Pinpoint the cell where the given text exists, returning its (x, y) midpoint coordinate. 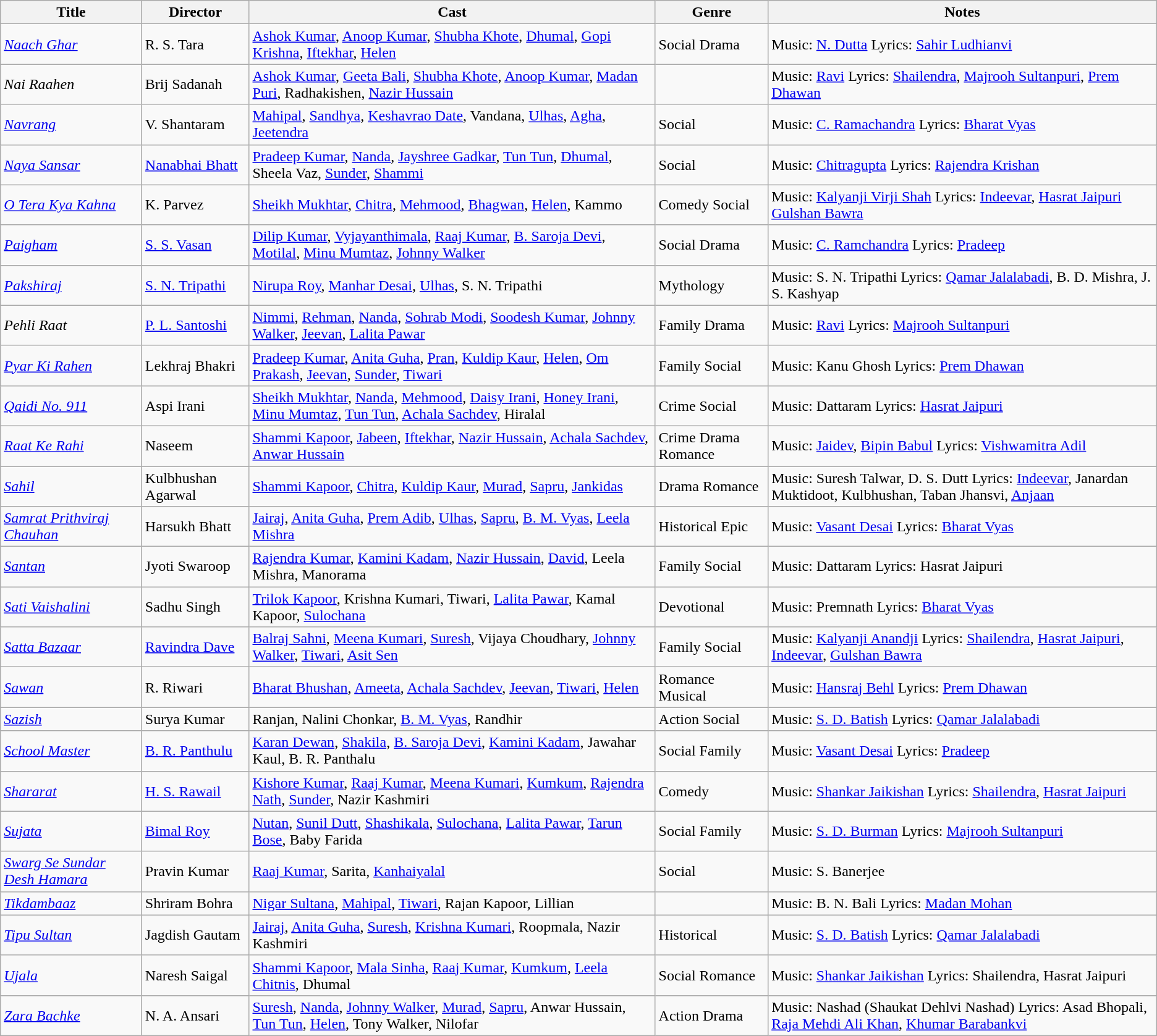
Sadhu Singh (195, 607)
Suresh, Nanda, Johnny Walker, Murad, Sapru, Anwar Hussain, Tun Tun, Helen, Tony Walker, Nilofar (452, 1016)
Rajendra Kumar, Kamini Kadam, Nazir Hussain, David, Leela Mishra, Manorama (452, 567)
Harsukh Bhatt (195, 526)
Music: S. N. Tripathi Lyrics: Qamar Jalalabadi, B. D. Mishra, J. S. Kashyap (963, 285)
Naresh Saigal (195, 975)
Zara Bachke (72, 1016)
Director (195, 12)
Music: Ravi Lyrics: Majrooh Sultanpuri (963, 325)
Ranjan, Nalini Chonkar, B. M. Vyas, Randhir (452, 719)
Pravin Kumar (195, 871)
Music: Kalyanji Virji Shah Lyrics: Indeevar, Hasrat Jaipuri Gulshan Bawra (963, 205)
Sheikh Mukhtar, Chitra, Mehmood, Bhagwan, Helen, Kammo (452, 205)
Lekhraj Bhakri (195, 366)
Crime Social (712, 405)
Music: Premnath Lyrics: Bharat Vyas (963, 607)
S. N. Tripathi (195, 285)
Naseem (195, 446)
Shriram Bohra (195, 903)
Mahipal, Sandhya, Keshavrao Date, Vandana, Ulhas, Agha, Jeetendra (452, 125)
Music: Hansraj Behl Lyrics: Prem Dhawan (963, 687)
Music: Nashad (Shaukat Dehlvi Nashad) Lyrics: Asad Bhopali, Raja Mehdi Ali Khan, Khumar Barabankvi (963, 1016)
Ashok Kumar, Geeta Bali, Shubha Khote, Anoop Kumar, Madan Puri, Radhakishen, Nazir Hussain (452, 84)
Jyoti Swaroop (195, 567)
Nigar Sultana, Mahipal, Tiwari, Rajan Kapoor, Lillian (452, 903)
Santan (72, 567)
Qaidi No. 911 (72, 405)
Ravindra Dave (195, 647)
Music: Kalyanji Anandji Lyrics: Shailendra, Hasrat Jaipuri, Indeevar, Gulshan Bawra (963, 647)
Bimal Roy (195, 832)
Comedy (712, 791)
O Tera Kya Kahna (72, 205)
Family Drama (712, 325)
Balraj Sahni, Meena Kumari, Suresh, Vijaya Choudhary, Johnny Walker, Tiwari, Asit Sen (452, 647)
N. A. Ansari (195, 1016)
Crime Drama Romance (712, 446)
Satta Bazaar (72, 647)
Shammi Kapoor, Chitra, Kuldip Kaur, Murad, Sapru, Jankidas (452, 486)
Music: Jaidev, Bipin Babul Lyrics: Vishwamitra Adil (963, 446)
Navrang (72, 125)
Action Drama (712, 1016)
Pyar Ki Rahen (72, 366)
Sazish (72, 719)
Swarg Se Sundar Desh Hamara (72, 871)
Samrat Prithviraj Chauhan (72, 526)
Nirupa Roy, Manhar Desai, Ulhas, S. N. Tripathi (452, 285)
P. L. Santoshi (195, 325)
K. Parvez (195, 205)
Pradeep Kumar, Nanda, Jayshree Gadkar, Tun Tun, Dhumal, Sheela Vaz, Sunder, Shammi (452, 164)
Sawan (72, 687)
Music: S. D. Burman Lyrics: Majrooh Sultanpuri (963, 832)
Sujata (72, 832)
Sahil (72, 486)
Notes (963, 12)
Music: Suresh Talwar, D. S. Dutt Lyrics: Indeevar, Janardan Muktidoot, Kulbhushan, Taban Jhansvi, Anjaan (963, 486)
Tikdambaaz (72, 903)
Historical Epic (712, 526)
Shammi Kapoor, Mala Sinha, Raaj Kumar, Kumkum, Leela Chitnis, Dhumal (452, 975)
Mythology (712, 285)
Social Romance (712, 975)
Comedy Social (712, 205)
Kishore Kumar, Raaj Kumar, Meena Kumari, Kumkum, Rajendra Nath, Sunder, Nazir Kashmiri (452, 791)
Surya Kumar (195, 719)
Karan Dewan, Shakila, B. Saroja Devi, Kamini Kadam, Jawahar Kaul, B. R. Panthalu (452, 751)
Bharat Bhushan, Ameeta, Achala Sachdev, Jeevan, Tiwari, Helen (452, 687)
Kulbhushan Agarwal (195, 486)
Shararat (72, 791)
Cast (452, 12)
Sati Vaishalini (72, 607)
Pradeep Kumar, Anita Guha, Pran, Kuldip Kaur, Helen, Om Prakash, Jeevan, Sunder, Tiwari (452, 366)
S. S. Vasan (195, 245)
Raat Ke Rahi (72, 446)
Music: Ravi Lyrics: Shailendra, Majrooh Sultanpuri, Prem Dhawan (963, 84)
Genre (712, 12)
Aspi Irani (195, 405)
Music: B. N. Bali Lyrics: Madan Mohan (963, 903)
Romance Musical (712, 687)
Nanabhai Bhatt (195, 164)
Nai Raahen (72, 84)
H. S. Rawail (195, 791)
School Master (72, 751)
Paigham (72, 245)
Music: N. Dutta Lyrics: Sahir Ludhianvi (963, 44)
Music: S. Banerjee (963, 871)
Naya Sansar (72, 164)
Naach Ghar (72, 44)
Ashok Kumar, Anoop Kumar, Shubha Khote, Dhumal, Gopi Krishna, Iftekhar, Helen (452, 44)
Ujala (72, 975)
Music: Chitragupta Lyrics: Rajendra Krishan (963, 164)
Music: Kanu Ghosh Lyrics: Prem Dhawan (963, 366)
Jagdish Gautam (195, 935)
Drama Romance (712, 486)
Brij Sadanah (195, 84)
V. Shantaram (195, 125)
Shammi Kapoor, Jabeen, Iftekhar, Nazir Hussain, Achala Sachdev, Anwar Hussain (452, 446)
Raaj Kumar, Sarita, Kanhaiyalal (452, 871)
R. S. Tara (195, 44)
Music: C. Ramachandra Lyrics: Bharat Vyas (963, 125)
Title (72, 12)
R. Riwari (195, 687)
Jairaj, Anita Guha, Suresh, Krishna Kumari, Roopmala, Nazir Kashmiri (452, 935)
Music: Vasant Desai Lyrics: Bharat Vyas (963, 526)
Tipu Sultan (72, 935)
Trilok Kapoor, Krishna Kumari, Tiwari, Lalita Pawar, Kamal Kapoor, Sulochana (452, 607)
B. R. Panthulu (195, 751)
Music: C. Ramchandra Lyrics: Pradeep (963, 245)
Pakshiraj (72, 285)
Dilip Kumar, Vyjayanthimala, Raaj Kumar, B. Saroja Devi, Motilal, Minu Mumtaz, Johnny Walker (452, 245)
Devotional (712, 607)
Nimmi, Rehman, Nanda, Sohrab Modi, Soodesh Kumar, Johnny Walker, Jeevan, Lalita Pawar (452, 325)
Jairaj, Anita Guha, Prem Adib, Ulhas, Sapru, B. M. Vyas, Leela Mishra (452, 526)
Action Social (712, 719)
Music: Vasant Desai Lyrics: Pradeep (963, 751)
Nutan, Sunil Dutt, Shashikala, Sulochana, Lalita Pawar, Tarun Bose, Baby Farida (452, 832)
Pehli Raat (72, 325)
Sheikh Mukhtar, Nanda, Mehmood, Daisy Irani, Honey Irani, Minu Mumtaz, Tun Tun, Achala Sachdev, Hiralal (452, 405)
Historical (712, 935)
